Return the (X, Y) coordinate for the center point of the cell that contains the specified text.  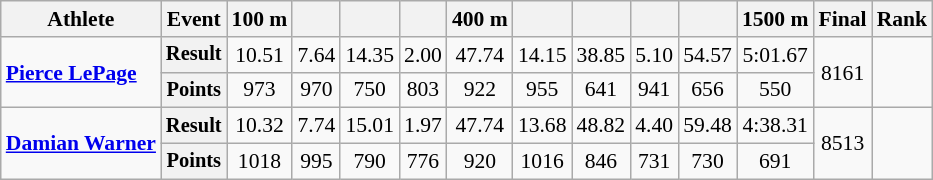
Athlete (81, 19)
995 (316, 162)
955 (542, 90)
1.97 (423, 126)
920 (480, 162)
656 (708, 90)
15.01 (370, 126)
8513 (843, 144)
10.32 (260, 126)
2.00 (423, 55)
1016 (542, 162)
790 (370, 162)
10.51 (260, 55)
731 (654, 162)
5:01.67 (776, 55)
691 (776, 162)
4.40 (654, 126)
970 (316, 90)
59.48 (708, 126)
776 (423, 162)
38.85 (602, 55)
Rank (902, 19)
550 (776, 90)
48.82 (602, 126)
Damian Warner (81, 144)
14.35 (370, 55)
Pierce LePage (81, 72)
4:38.31 (776, 126)
Event (194, 19)
1018 (260, 162)
8161 (843, 72)
14.15 (542, 55)
7.74 (316, 126)
100 m (260, 19)
1500 m (776, 19)
730 (708, 162)
641 (602, 90)
922 (480, 90)
803 (423, 90)
13.68 (542, 126)
5.10 (654, 55)
400 m (480, 19)
750 (370, 90)
7.64 (316, 55)
846 (602, 162)
941 (654, 90)
54.57 (708, 55)
973 (260, 90)
Final (843, 19)
